Return the [X, Y] coordinate for the center point of the cell that contains the specified text.  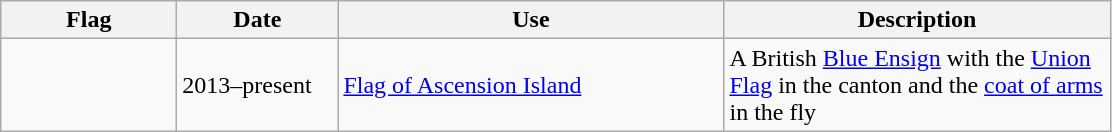
Flag of Ascension Island [531, 85]
Flag [89, 20]
Use [531, 20]
Description [917, 20]
A British Blue Ensign with the Union Flag in the canton and the coat of arms in the fly [917, 85]
Date [258, 20]
2013–present [258, 85]
